Extract the (X, Y) coordinate from the center of the cell holding the provided text.  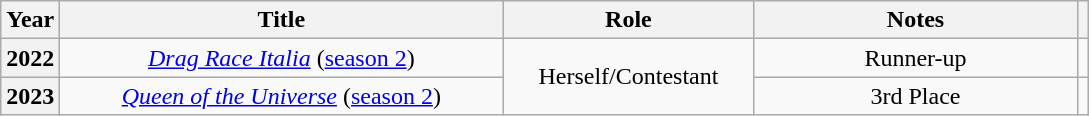
Drag Race Italia (season 2) (282, 58)
Role (628, 20)
Queen of the Universe (season 2) (282, 96)
Herself/Contestant (628, 77)
2023 (30, 96)
2022 (30, 58)
Runner-up (916, 58)
Title (282, 20)
Notes (916, 20)
3rd Place (916, 96)
Year (30, 20)
